Return [x, y] of the center of cell containing provided text 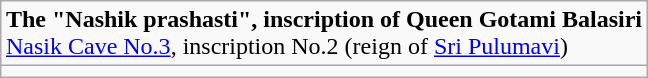
The "Nashik prashasti", inscription of Queen Gotami BalasiriNasik Cave No.3, inscription No.2 (reign of Sri Pulumavi) [324, 34]
